Output the (X, Y) coordinate of the center of the cell containing the given text.  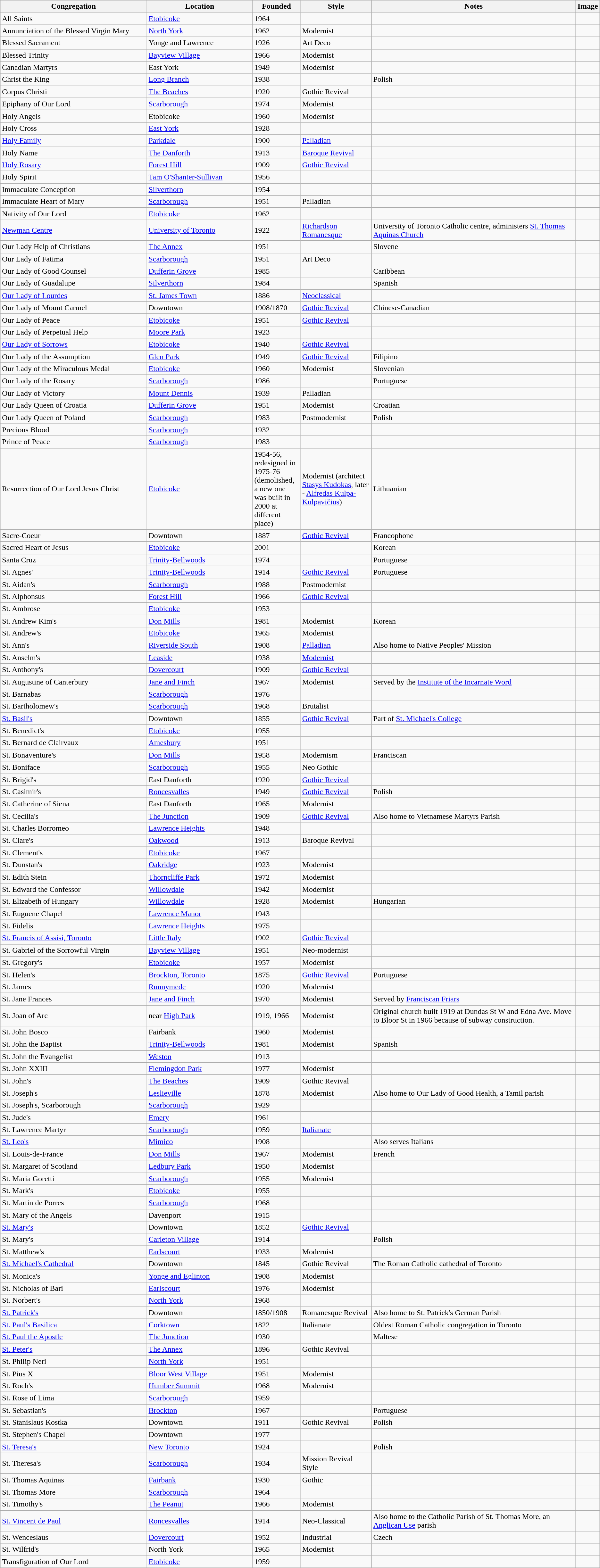
Holy Angels (74, 116)
Served by the Institute of the Incarnate Word (474, 682)
St. Nicholas of Bari (74, 1288)
1958 (276, 755)
New Toronto (200, 1447)
St. Joan of Arc (74, 1015)
Oakwood (200, 841)
St. John XXIII (74, 1069)
The Peanut (200, 1504)
Flemingdon Park (200, 1069)
Resurrection of Our Lord Jesus Christ (74, 489)
St. Thomas Aquinas (74, 1480)
1988 (276, 584)
Neo-Classical (336, 1521)
1919, 1966 (276, 1015)
St. Andrew's (74, 633)
Long Branch (200, 79)
Also home to Vietnamese Martyrs Parish (474, 816)
Our Lady of Mount Carmel (74, 308)
St. Dunstan's (74, 865)
Modernist (architect Stasys Kudokas, later - Alfredas Kulpa-Kulpavičius) (336, 489)
Oakridge (200, 865)
St. Agnes' (74, 572)
Tam O'Shanter-Sullivan (200, 177)
1886 (276, 295)
1948 (276, 828)
St. Alphonsus (74, 596)
Mount Dennis (200, 393)
St. Anselm's (74, 658)
St. Brigid's (74, 779)
St. Francis of Assisi, Toronto (74, 938)
St. Pius X (74, 1373)
St. Paul the Apostle (74, 1337)
Our Lady of Lourdes (74, 295)
Oldest Roman Catholic congregation in Toronto (474, 1325)
Mimico (200, 1142)
Holy Name (74, 153)
1954 (276, 189)
1875 (276, 975)
St. John the Baptist (74, 1044)
Corpus Christi (74, 92)
Our Lady of the Rosary (74, 381)
1845 (276, 1264)
Santa Cruz (74, 560)
St. Charles Borromeo (74, 828)
Neo Gothic (336, 767)
St. John Bosco (74, 1032)
1954-56, redesigned in 1975-76 (demolished, a new one was built in 2000 at different place) (276, 489)
All Saints (74, 19)
St. Paul's Basilica (74, 1325)
1924 (276, 1447)
Czech (474, 1537)
Our Lady Queen of Croatia (74, 405)
St. Jude's (74, 1117)
St. Jane Frances (74, 999)
Original church built 1919 at Dundas St W and Edna Ave. Move to Bloor St in 1966 because of subway construction. (474, 1015)
Yonge and Eglinton (200, 1276)
St. Anthony's (74, 670)
Sacre-Coeur (74, 535)
Our Lady of Sorrows (74, 344)
1855 (276, 718)
St. Augustine of Canterbury (74, 682)
St. Joseph's, Scarborough (74, 1105)
Croatian (474, 405)
Neoclassical (336, 295)
1972 (276, 877)
Riverside South (200, 645)
Notes (474, 6)
1822 (276, 1325)
St. John's (74, 1081)
Our Lady of the Miraculous Medal (74, 369)
1985 (276, 271)
Mission Revival Style (336, 1463)
St. Andrew Kim's (74, 621)
Runnymede (200, 987)
Also home to Native Peoples' Mission (474, 645)
University of Toronto Catholic centre, administers St. Thomas Aquinas Church (474, 230)
1933 (276, 1252)
French (474, 1154)
St. Helen's (74, 975)
St. Michael's Cathedral (74, 1264)
1984 (276, 283)
1970 (276, 999)
2001 (276, 548)
Chinese-Canadian (474, 308)
St. Aidan's (74, 584)
St. Clement's (74, 853)
Our Lady of Fatima (74, 259)
University of Toronto (200, 230)
St. Sebastian's (74, 1410)
Newman Centre (74, 230)
St. Wenceslaus (74, 1537)
St. Peter's (74, 1349)
Part of St. Michael's College (474, 718)
Image (588, 6)
1934 (276, 1463)
Precious Blood (74, 430)
Our Lady of Guadalupe (74, 283)
Blessed Trinity (74, 55)
1878 (276, 1093)
Leslieville (200, 1093)
Brockton, Toronto (200, 975)
St. Vincent de Paul (74, 1521)
Brutalist (336, 706)
1915 (276, 1215)
1940 (276, 344)
St. Rose of Lima (74, 1398)
Blessed Sacrament (74, 43)
Francophone (474, 535)
Carleton Village (200, 1240)
Industrial (336, 1537)
Prince of Peace (74, 442)
St. Maria Goretti (74, 1178)
near High Park (200, 1015)
Epiphany of Our Lord (74, 104)
1975 (276, 926)
St. Gabriel of the Sorrowful Virgin (74, 950)
Also home to St. Patrick's German Parish (474, 1313)
1952 (276, 1537)
St. Monica's (74, 1276)
Corktown (200, 1325)
Parkdale (200, 140)
Neo-modernist (336, 950)
St. Cecilia's (74, 816)
1929 (276, 1105)
St. Gregory's (74, 962)
Moore Park (200, 332)
1953 (276, 609)
1850/1908 (276, 1313)
St. Fidelis (74, 926)
Maltese (474, 1337)
1922 (276, 230)
Holy Rosary (74, 165)
1932 (276, 430)
Leaside (200, 658)
St. Philip Neri (74, 1361)
Our Lady of Peace (74, 320)
Amesbury (200, 743)
St. John the Evangelist (74, 1057)
St. Timothy's (74, 1504)
St. James Town (200, 295)
St. Stanislaus Kostka (74, 1423)
Holy Family (74, 140)
St. Theresa's (74, 1463)
St. Mark's (74, 1191)
Ledbury Park (200, 1166)
Franciscan (474, 755)
1950 (276, 1166)
Location (200, 6)
Lawrence Manor (200, 914)
Also serves Italians (474, 1142)
Bloor West Village (200, 1373)
St. Bernard de Clairvaux (74, 743)
Gothic (336, 1480)
Our Lady of Good Counsel (74, 271)
St. Clare's (74, 841)
St. Lawrence Martyr (74, 1130)
St. Matthew's (74, 1252)
Our Lady Help of Christians (74, 247)
Also home to the Catholic Parish of St. Thomas More, an Anglican Use parish (474, 1521)
The Danforth (200, 153)
Nativity of Our Lord (74, 214)
St. Elizabeth of Hungary (74, 901)
Glen Park (200, 357)
Holy Cross (74, 128)
St. Wilfrid's (74, 1549)
Hungarian (474, 901)
St. Thomas More (74, 1492)
St. Bonaventure's (74, 755)
St. Joseph's (74, 1093)
1957 (276, 962)
The Roman Catholic cathedral of Toronto (474, 1264)
Davenport (200, 1215)
St. James (74, 987)
St. Mary of the Angels (74, 1215)
St. Martin de Porres (74, 1203)
St. Barnabas (74, 694)
1887 (276, 535)
Immaculate Heart of Mary (74, 202)
St. Ann's (74, 645)
Annunciation of the Blessed Virgin Mary (74, 31)
Our Lady of Perpetual Help (74, 332)
Humber Summit (200, 1386)
1961 (276, 1117)
St. Basil's (74, 718)
Congregation (74, 6)
Our Lady of the Assumption (74, 357)
Filipino (474, 357)
Transfiguration of Our Lord (74, 1562)
Thorncliffe Park (200, 877)
Brockton (200, 1410)
St. Roch's (74, 1386)
Christ the King (74, 79)
St. Louis-de-France (74, 1154)
St. Casimir's (74, 792)
Modernism (336, 755)
St. Stephen's Chapel (74, 1435)
Weston (200, 1057)
Emery (200, 1117)
1902 (276, 938)
Little Italy (200, 938)
1942 (276, 889)
1900 (276, 140)
Served by Franciscan Friars (474, 999)
1926 (276, 43)
1911 (276, 1423)
1939 (276, 393)
St. Boniface (74, 767)
Lithuanian (474, 489)
St. Benedict's (74, 731)
Immaculate Conception (74, 189)
St. Leo's (74, 1142)
1943 (276, 914)
St. Ambrose (74, 609)
Slovenian (474, 369)
Holy Spirit (74, 177)
1896 (276, 1349)
Yonge and Lawrence (200, 43)
1908/1870 (276, 308)
1852 (276, 1227)
Founded (276, 6)
St. Patrick's (74, 1313)
Caribbean (474, 271)
St. Euguene Chapel (74, 914)
St. Edith Stein (74, 877)
St. Norbert's (74, 1300)
Romanesque Revival (336, 1313)
1956 (276, 177)
St. Catherine of Siena (74, 804)
St. Bartholomew's (74, 706)
1986 (276, 381)
Slovene (474, 247)
Also home to Our Lady of Good Health, a Tamil parish (474, 1093)
Style (336, 6)
St. Margaret of Scotland (74, 1166)
Canadian Martyrs (74, 67)
Our Lady of Victory (74, 393)
Sacred Heart of Jesus (74, 548)
Our Lady Queen of Poland (74, 418)
St. Teresa's (74, 1447)
Richardson Romanesque (336, 230)
St. Edward the Confessor (74, 889)
